Scan for the cell matching the given text and deliver its (X, Y) coordinate at center. 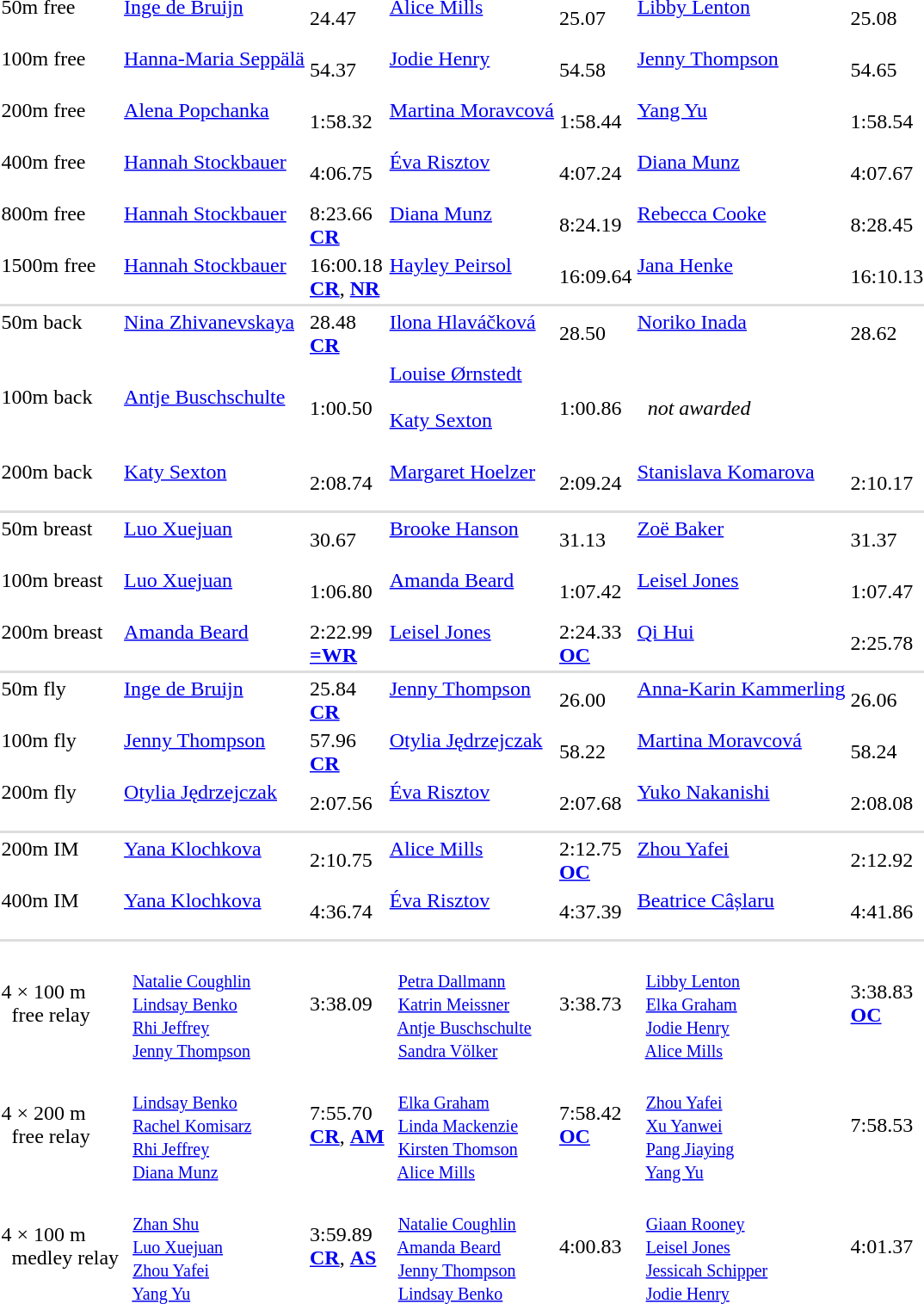
25.84CR (348, 701)
8:24.19 (595, 226)
Qi Hui (742, 644)
Noriko Inada (742, 334)
Brooke Hanson (471, 541)
1:58.32 (348, 122)
200m free (60, 122)
Stanislava Komarova (742, 484)
50m fly (60, 701)
Elka Graham Linda Mackenzie Kirsten Thomson Alice Mills (471, 1125)
100m free (60, 71)
Zhou Yafei (742, 861)
Louise Ørnstedt Katy Sexton (471, 408)
800m free (60, 226)
Yuko Nakanishi (742, 804)
Petra Dallmann Katrin Meissner Antje Buschschulte Sandra Völker (471, 1004)
57.96CR (348, 752)
3:38.09 (348, 1004)
2:24.33OC (595, 644)
Ilona Hlaváčková (471, 334)
Hanna-Maria Seppälä (215, 71)
Katy Sexton (215, 484)
4:36.74 (348, 912)
2:12.75OC (595, 861)
1:06.80 (348, 592)
Lindsay Benko Rachel Komisarz Rhi Jeffrey Diana Munz (215, 1125)
100m fly (60, 752)
2:08.74 (348, 484)
Libby Lenton Elka Graham Jodie Henry Alice Mills (742, 1004)
Beatrice Câșlaru (742, 912)
28.50 (595, 334)
7:55.70CR, AM (348, 1125)
1500m free (60, 277)
200m IM (60, 861)
1:58.44 (595, 122)
Zoë Baker (742, 541)
30.67 (348, 541)
Nina Zhivanevskaya (215, 334)
7:58.42OC (595, 1125)
Alena Popchanka (215, 122)
Inge de Bruijn (215, 701)
4 × 100 m free relay (60, 1004)
200m fly (60, 804)
2:07.56 (348, 804)
400m free (60, 174)
1:00.50 (348, 408)
200m breast (60, 644)
50m breast (60, 541)
1:07.42 (595, 592)
2:10.75 (348, 861)
4:37.39 (595, 912)
Yang Yu (742, 122)
54.37 (348, 71)
16:00.18CR, NR (348, 277)
Antje Buschschulte (215, 408)
100m breast (60, 592)
31.13 (595, 541)
1:00.86 (595, 408)
3:38.73 (595, 1004)
100m back (60, 408)
Rebecca Cooke (742, 226)
Jana Henke (742, 277)
8:23.66CR (348, 226)
4:07.24 (595, 174)
50m back (60, 334)
Jodie Henry (471, 71)
2:22.99=WR (348, 644)
4 × 200 m free relay (60, 1125)
Alice Mills (471, 861)
Hayley Peirsol (471, 277)
26.00 (595, 701)
2:09.24 (595, 484)
2:07.68 (595, 804)
4:06.75 (348, 174)
200m back (60, 484)
Natalie Coughlin Lindsay Benko Rhi Jeffrey Jenny Thompson (215, 1004)
58.22 (595, 752)
Margaret Hoelzer (471, 484)
Anna-Karin Kammerling (742, 701)
Zhou Yafei Xu Yanwei Pang Jiaying Yang Yu (742, 1125)
400m IM (60, 912)
28.48CR (348, 334)
54.58 (595, 71)
16:09.64 (595, 277)
